Find where the given text appears and provide that cell's center as [x, y] coordinate. 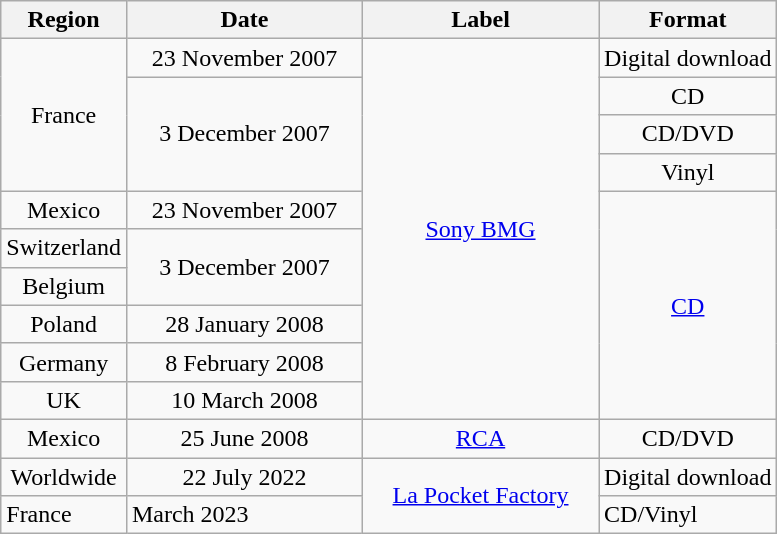
Format [688, 20]
8 February 2008 [244, 362]
RCA [481, 438]
Belgium [64, 286]
Label [481, 20]
22 July 2022 [244, 477]
Worldwide [64, 477]
Poland [64, 324]
La Pocket Factory [481, 496]
Switzerland [64, 248]
Date [244, 20]
March 2023 [244, 515]
Region [64, 20]
28 January 2008 [244, 324]
Vinyl [688, 172]
CD/Vinyl [688, 515]
10 March 2008 [244, 400]
Sony BMG [481, 230]
25 June 2008 [244, 438]
Germany [64, 362]
UK [64, 400]
